Output the (X, Y) coordinate of the center of the cell containing the given text.  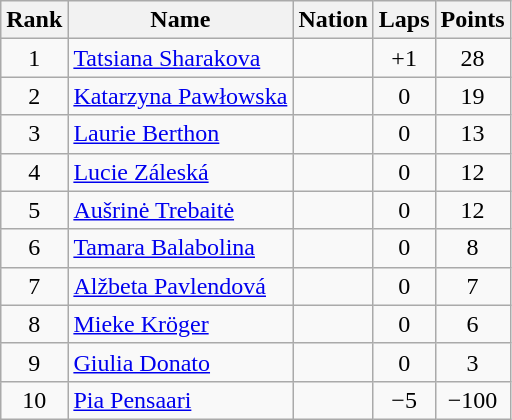
+1 (404, 58)
Nation (333, 20)
Tamara Balabolina (180, 248)
Name (180, 20)
Laps (404, 20)
Lucie Záleská (180, 172)
Rank (34, 20)
Points (472, 20)
−100 (472, 400)
−5 (404, 400)
1 (34, 58)
28 (472, 58)
2 (34, 96)
10 (34, 400)
Mieke Kröger (180, 324)
Alžbeta Pavlendová (180, 286)
Pia Pensaari (180, 400)
9 (34, 362)
4 (34, 172)
19 (472, 96)
5 (34, 210)
Tatsiana Sharakova (180, 58)
Giulia Donato (180, 362)
Laurie Berthon (180, 134)
13 (472, 134)
Aušrinė Trebaitė (180, 210)
Katarzyna Pawłowska (180, 96)
